Extract the (x, y) coordinate from the center of the cell holding the provided text.  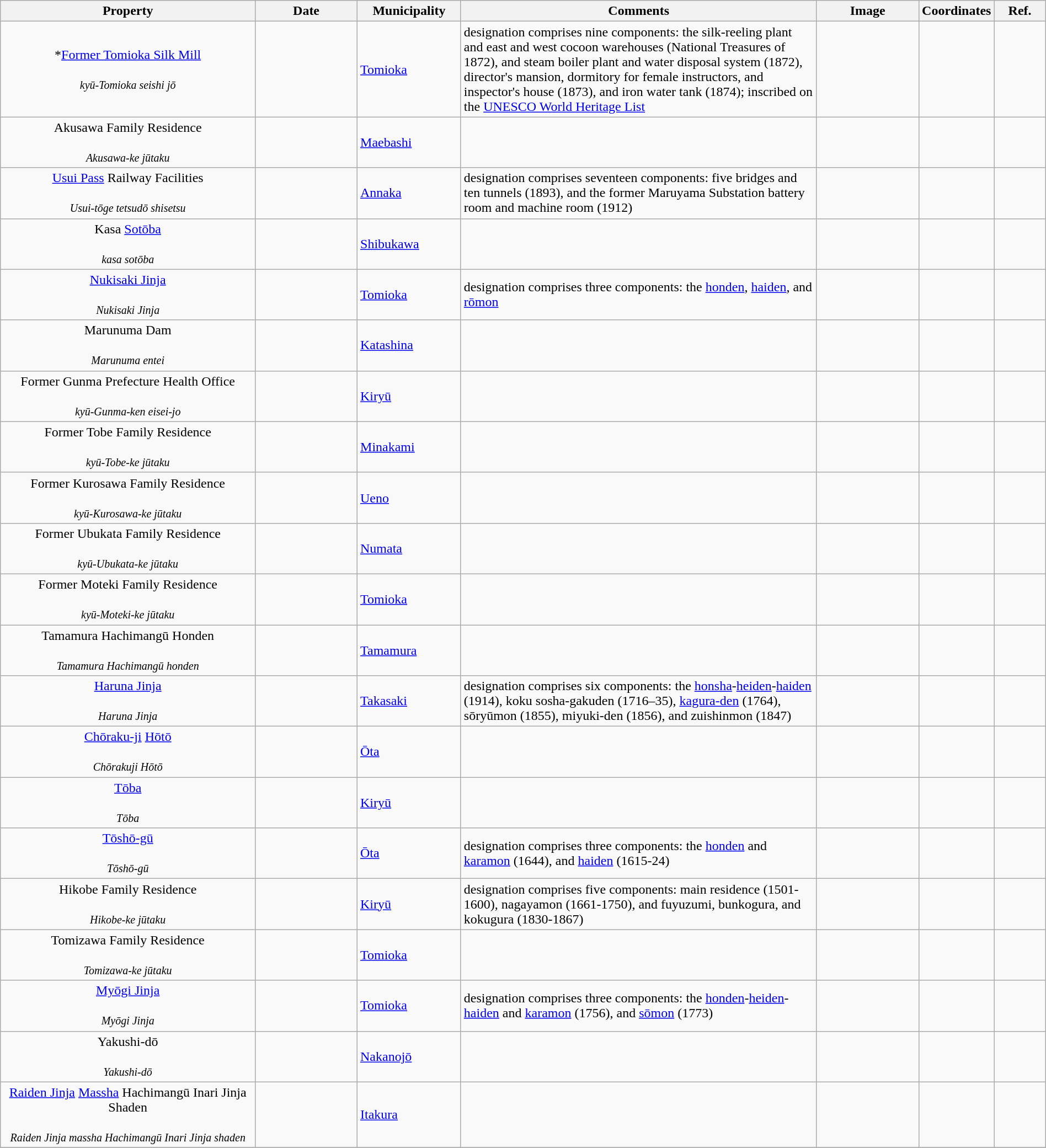
Former Tobe Family Residencekyū-Tobe-ke jūtaku (128, 447)
Katashina (409, 345)
Tomizawa Family ResidenceTomizawa-ke jūtaku (128, 955)
Property (128, 11)
Comments (639, 11)
Ref. (1020, 11)
Image (867, 11)
TōbaTōba (128, 803)
Akusawa Family ResidenceAkusawa-ke jūtaku (128, 142)
designation comprises five components: main residence (1501-1600), nagayamon (1661-1750), and fuyuzumi, bunkogura, and kokugura (1830-1867) (639, 904)
designation comprises three components: the honden-heiden-haiden and karamon (1756), and sōmon (1773) (639, 1006)
Coordinates (957, 11)
*Former Tomioka Silk Millkyū-Tomioka seishi jō (128, 70)
Chōraku-ji HōtōChōrakuji Hōtō (128, 752)
Itakura (409, 1114)
Former Moteki Family Residencekyū-Moteki-ke jūtaku (128, 599)
designation comprises three components: the honden, haiden, and rōmon (639, 295)
Tamamura Hachimangū HondenTamamura Hachimangū honden (128, 650)
Myōgi JinjaMyōgi Jinja (128, 1006)
Tōshō-gūTōshō-gū (128, 853)
Raiden Jinja Massha Hachimangū Inari Jinja ShadenRaiden Jinja massha Hachimangū Inari Jinja shaden (128, 1114)
Minakami (409, 447)
Hikobe Family ResidenceHikobe-ke jūtaku (128, 904)
Date (307, 11)
Nakanojō (409, 1056)
Numata (409, 548)
Takasaki (409, 701)
Usui Pass Railway FacilitiesUsui-tōge tetsudō shisetsu (128, 193)
Tamamura (409, 650)
Kasa Sotōbakasa sotōba (128, 244)
Former Gunma Prefecture Health Officekyū-Gunma-ken eisei-jo (128, 396)
Annaka (409, 193)
Former Kurosawa Family Residencekyū-Kurosawa-ke jūtaku (128, 498)
Maebashi (409, 142)
Yakushi-dōYakushi-dō (128, 1056)
Marunuma DamMarunuma entei (128, 345)
Municipality (409, 11)
Nukisaki JinjaNukisaki Jinja (128, 295)
Haruna JinjaHaruna Jinja (128, 701)
Ueno (409, 498)
Shibukawa (409, 244)
Former Ubukata Family Residencekyū-Ubukata-ke jūtaku (128, 548)
designation comprises three components: the honden and karamon (1644), and haiden (1615-24) (639, 853)
